Scan for the cell matching the given text and deliver its [x, y] coordinate at center. 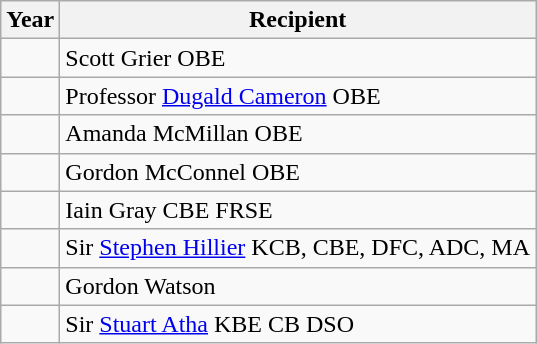
Gordon McConnel OBE [298, 172]
Iain Gray CBE FRSE [298, 210]
Recipient [298, 20]
Sir Stuart Atha KBE CB DSO [298, 324]
Year [30, 20]
Sir Stephen Hillier KCB, CBE, DFC, ADC, MA [298, 248]
Gordon Watson [298, 286]
Professor Dugald Cameron OBE [298, 96]
Scott Grier OBE [298, 58]
Amanda McMillan OBE [298, 134]
